Find where the given text appears and provide that cell's center as [x, y] coordinate. 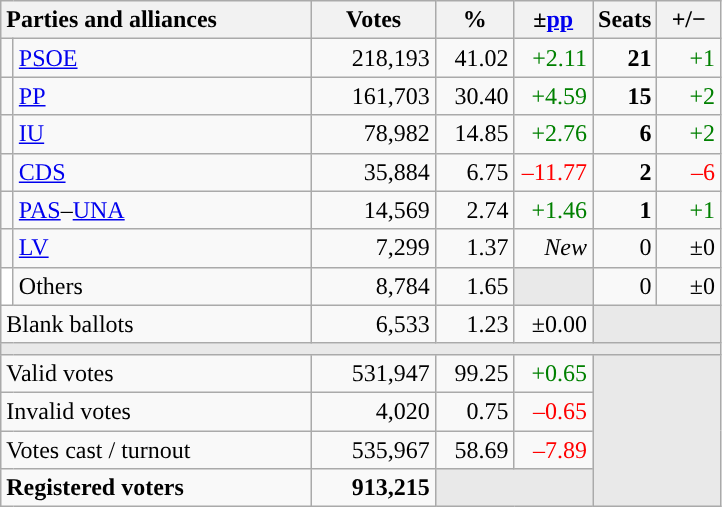
–7.89 [554, 449]
4,020 [374, 411]
6 [624, 134]
+/− [689, 20]
PAS–UNA [162, 210]
35,884 [374, 172]
–0.65 [554, 411]
58.69 [474, 449]
2 [624, 172]
+0.65 [554, 373]
Valid votes [156, 373]
30.40 [474, 96]
1.23 [474, 324]
PSOE [162, 58]
% [474, 20]
Votes [374, 20]
LV [162, 248]
Votes cast / turnout [156, 449]
Registered voters [156, 488]
CDS [162, 172]
913,215 [374, 488]
PP [162, 96]
–6 [689, 172]
+1.46 [554, 210]
6.75 [474, 172]
+2.76 [554, 134]
1.37 [474, 248]
1.65 [474, 286]
531,947 [374, 373]
14,569 [374, 210]
41.02 [474, 58]
535,967 [374, 449]
218,193 [374, 58]
8,784 [374, 286]
Seats [624, 20]
15 [624, 96]
1 [624, 210]
±0.00 [554, 324]
2.74 [474, 210]
–11.77 [554, 172]
Parties and alliances [156, 20]
0.75 [474, 411]
14.85 [474, 134]
Blank ballots [156, 324]
78,982 [374, 134]
±pp [554, 20]
161,703 [374, 96]
IU [162, 134]
7,299 [374, 248]
+4.59 [554, 96]
New [554, 248]
Others [162, 286]
Invalid votes [156, 411]
21 [624, 58]
+2.11 [554, 58]
99.25 [474, 373]
6,533 [374, 324]
